Search for the cell housing the specified text and yield its [X, Y] center coordinate. 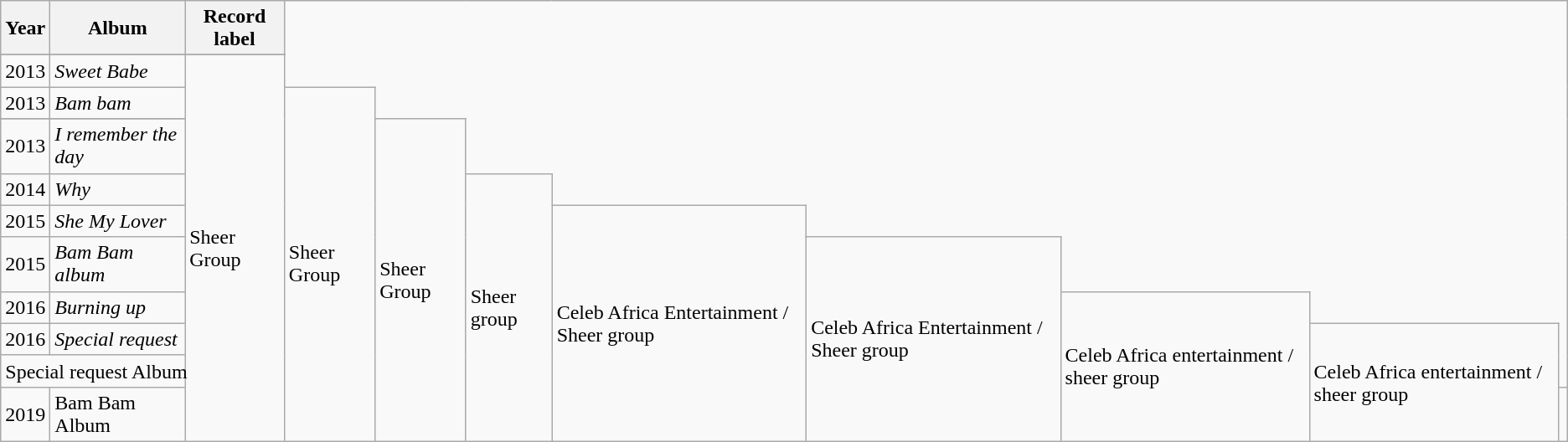
Special request [117, 339]
Album [117, 28]
Special request Album [142, 371]
Bam Bam album [117, 265]
2019 [25, 414]
Why [117, 189]
Bam Bam Album [117, 414]
Record label [235, 28]
She My Lover [117, 221]
Sheer group [509, 307]
I remember the day [117, 146]
Burning up [117, 307]
Year [25, 28]
Sweet Babe [117, 71]
2014 [25, 189]
Bam bam [117, 103]
